Provide the [X, Y] coordinate of the cell's center where the given text is located.  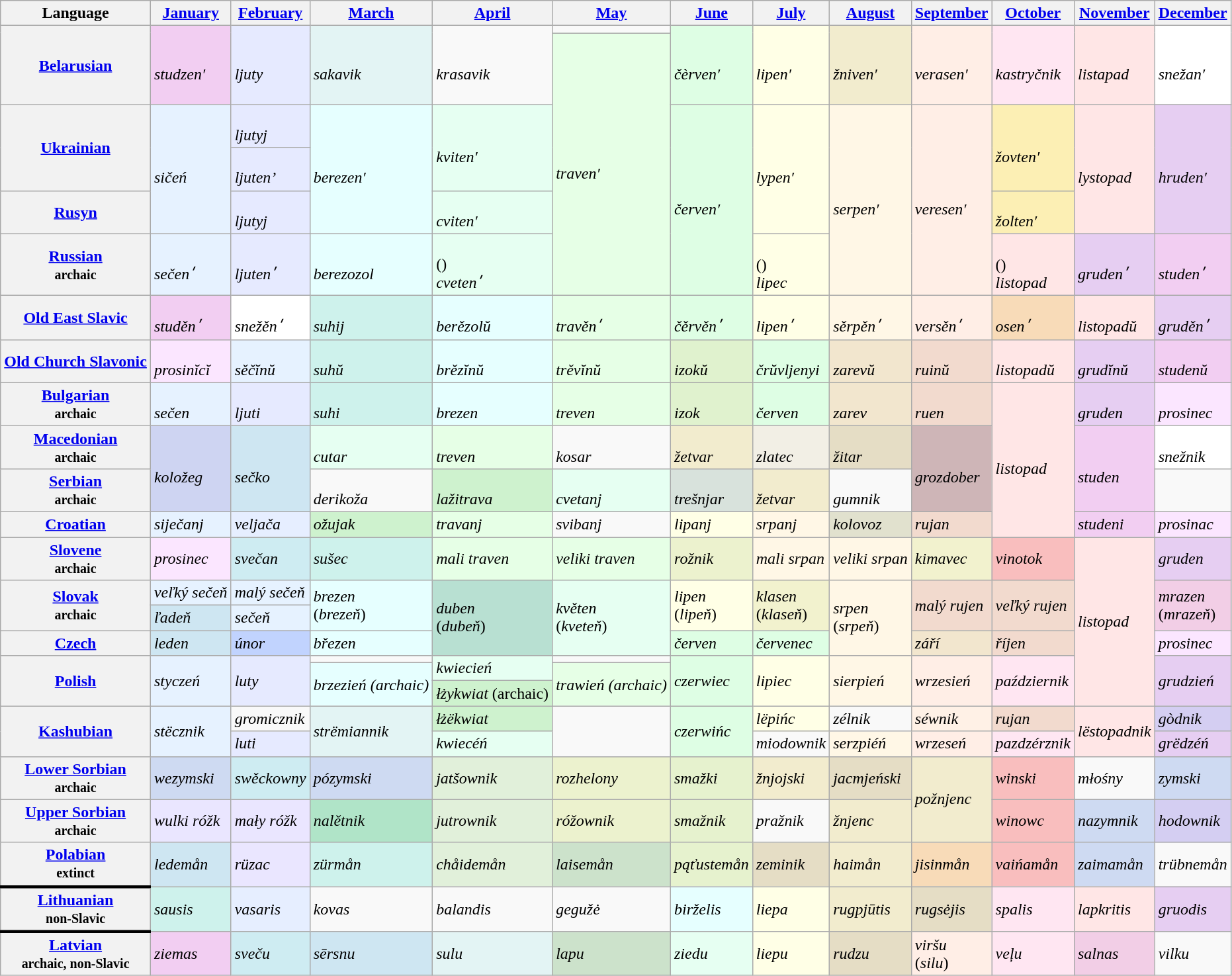
kviten′ [492, 148]
Rusyn [75, 212]
Slovenearchaic [75, 558]
róžownik [611, 821]
trawień (archaic) [611, 684]
črŭvljenyi [791, 361]
svibanj [611, 524]
sěčĭnŭ [270, 361]
studen [1114, 468]
wulki róžk [191, 821]
žitar [871, 447]
sausis [191, 909]
lipenʹ [791, 318]
sičeń [191, 169]
grozdober [951, 468]
Belarusian [75, 65]
lypen′ [791, 169]
čěrvěnʹ [711, 318]
Macedonianarchaic [75, 447]
zürmån [371, 864]
siječanj [191, 524]
wrzeseń [951, 744]
serzpiéń [871, 744]
wezymski [191, 778]
trübnemån [1192, 864]
veresen′ [951, 200]
młośny [1114, 778]
derikoža [371, 490]
srpen(srpeň) [871, 618]
birželis [711, 909]
Polabianextinct [75, 864]
sečeň [270, 618]
sušec [371, 558]
zymski [1192, 778]
wrzesień [951, 681]
nazymnik [1114, 821]
březen [371, 643]
grudenʹ [1114, 265]
strëmiannik [371, 731]
jisinmån [951, 864]
Latvianarchaic, non-Slavic [75, 954]
mały róžk [270, 821]
balandis [492, 909]
ziemas [191, 954]
zélnik [871, 719]
červen′ [711, 200]
cviten′ [492, 212]
sečen [191, 404]
mali traven [492, 558]
veljača [270, 524]
hruden′ [1192, 169]
lëpińc [791, 719]
koložeg [191, 468]
sulu [492, 954]
veľký rujen [1033, 605]
łżykwiat (archaic) [492, 693]
Upper Sorbianarchaic [75, 821]
lapu [611, 954]
lipen(lipeň) [711, 605]
lipiec [791, 681]
kwiecień [492, 668]
gòdnik [1192, 719]
ruinŭ [951, 361]
August [871, 13]
trešnjar [711, 490]
lapkritis [1114, 909]
lažitrava [492, 490]
malý rujen [951, 605]
brezen [492, 404]
vilku [1192, 954]
žnjenc [871, 821]
September [951, 13]
krasavik [492, 65]
Old Church Slavonic [75, 361]
liepu [791, 954]
berezen′ [371, 169]
sěrpěnʹ [871, 318]
suhi [371, 404]
žniven′ [871, 65]
Ukrainian [75, 148]
Russianarchaic [75, 265]
ožujak [371, 524]
łżëkwiat [492, 719]
květen(kveteň) [611, 618]
verasen′ [951, 65]
July [791, 13]
vinotok [1033, 558]
December [1192, 13]
grudĭnŭ [1114, 361]
ljuty [270, 65]
luty [270, 681]
rugsėjis [951, 909]
pražnik [791, 821]
ljuten’ [270, 169]
sakavik [371, 65]
studenŭ [1192, 361]
Lower Sorbianarchaic [75, 778]
rožnik [711, 558]
rüzac [270, 864]
lipanj [711, 524]
únor [270, 643]
září [951, 643]
lipen′ [791, 65]
June [711, 13]
brězĭnŭ [492, 361]
žolten′ [1033, 212]
Old East Slavic [75, 318]
rudzu [871, 954]
ziedu [711, 954]
styczeń [191, 681]
travěnʹ [611, 318]
mali srpan [791, 558]
veliki traven [611, 558]
leden [191, 643]
November [1114, 13]
rozhelony [611, 778]
hodownik [1192, 821]
smažnik [711, 821]
grëdzéń [1192, 744]
malý sečeň [270, 593]
chåidemån [492, 864]
sečenʹ [191, 265]
spalis [1033, 909]
salnas [1114, 954]
veļu [1033, 954]
lystopad [1114, 169]
studzen′ [191, 65]
traven′ [611, 164]
lëstopadnik [1114, 731]
haimån [871, 864]
Lithuaniannon-Slavic [75, 909]
jatšownik [492, 778]
jacmjeński [871, 778]
studenʹ [1192, 265]
trěvĭnŭ [611, 361]
luti [270, 744]
Croatian [75, 524]
zeminik [791, 864]
czerwiec [711, 681]
veliki srpan [871, 558]
prosinĭcĭ [191, 361]
studeni [1114, 524]
October [1033, 13]
pózymski [371, 778]
osenʹ [1033, 318]
()lipec [791, 265]
jutrownik [492, 821]
gumnik [871, 490]
versěnʹ [951, 318]
gruodis [1192, 909]
vasaris [270, 909]
zarev [871, 404]
nalětnik [371, 821]
žovten′ [1033, 148]
()cvetenʹ [492, 265]
séwnik [951, 719]
smažki [711, 778]
Serbianarchaic [75, 490]
vaińamån [1033, 864]
kovas [371, 909]
stëcznik [191, 731]
říjen [1033, 643]
veľký sečeň [191, 593]
kosar [611, 447]
mrazen(mrazeň) [1192, 605]
Slovakarchaic [75, 605]
snežěnʹ [270, 318]
suhij [371, 318]
April [492, 13]
Bulgarianarchaic [75, 404]
winski [1033, 778]
ledemån [191, 864]
zaimamån [1114, 864]
March [371, 13]
travanj [492, 524]
srpanj [791, 524]
październik [1033, 681]
sveču [270, 954]
červenec [791, 643]
sērsnu [371, 954]
klasen(klaseň) [791, 605]
Czech [75, 643]
kimavec [951, 558]
January [191, 13]
laisemån [611, 864]
duben(dubeň) [492, 618]
ljutenʹ [270, 265]
February [270, 13]
čèrven′ [711, 65]
ľadeň [191, 618]
cvetanj [611, 490]
()listopad [1033, 265]
snežnik [1192, 447]
listapad [1114, 65]
kastryčnik [1033, 65]
pazdzérznik [1033, 744]
gegužė [611, 909]
berězolŭ [492, 318]
rugpjūtis [871, 909]
zarevŭ [871, 361]
kolovoz [871, 524]
ruen [951, 404]
May [611, 13]
brezen(brezeň) [371, 605]
gruděnʹ [1192, 318]
suhŭ [371, 361]
kwiecéń [492, 744]
sečko [270, 468]
grudzień [1192, 681]
berezozol [371, 265]
izok [711, 404]
cutar [371, 447]
swěckowny [270, 778]
liepa [791, 909]
winowc [1033, 821]
sierpień [871, 681]
ljuti [270, 404]
Language [75, 13]
izokŭ [711, 361]
zlatec [791, 447]
gromicznik [270, 719]
pąťustemån [711, 864]
serpen′ [871, 200]
prosinac [1192, 524]
Polish [75, 681]
snežan′ [1192, 65]
brzezień (archaic) [371, 684]
czerwińc [711, 731]
miodownik [791, 744]
viršu(silu) [951, 954]
studěnʹ [191, 318]
požnjenc [951, 799]
žnjojski [791, 778]
svečan [270, 558]
Kashubian [75, 731]
